Provide the [X, Y] coordinate of the cell's center where the given text is located.  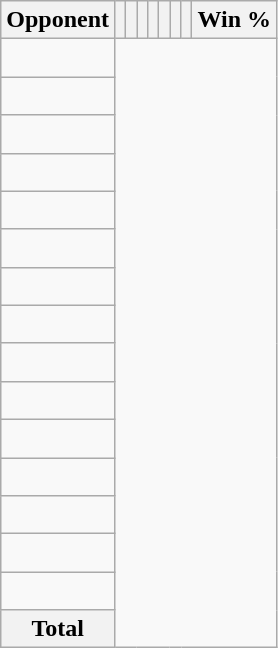
Total [58, 629]
Opponent [58, 20]
Win % [234, 20]
